Find where the given text appears and provide that cell's center as (X, Y) coordinate. 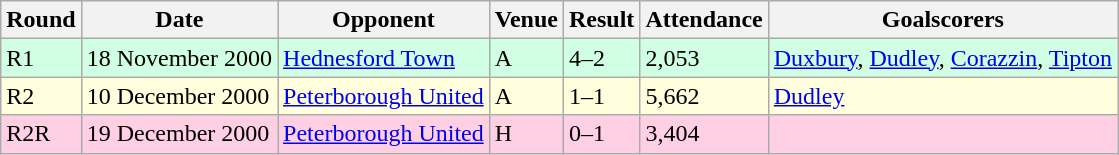
18 November 2000 (179, 58)
4–2 (601, 58)
Round (41, 20)
0–1 (601, 134)
Date (179, 20)
10 December 2000 (179, 96)
R2 (41, 96)
19 December 2000 (179, 134)
R1 (41, 58)
Hednesford Town (384, 58)
Attendance (704, 20)
H (526, 134)
Venue (526, 20)
Opponent (384, 20)
5,662 (704, 96)
Dudley (942, 96)
Result (601, 20)
3,404 (704, 134)
1–1 (601, 96)
Goalscorers (942, 20)
R2R (41, 134)
2,053 (704, 58)
Duxbury, Dudley, Corazzin, Tipton (942, 58)
